Extract the (X, Y) coordinate from the center of the cell holding the provided text.  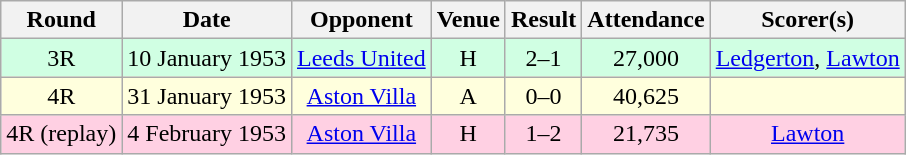
10 January 1953 (207, 58)
Opponent (361, 20)
Scorer(s) (808, 20)
Result (543, 20)
Date (207, 20)
40,625 (646, 96)
Attendance (646, 20)
Round (62, 20)
4 February 1953 (207, 134)
Leeds United (361, 58)
Ledgerton, Lawton (808, 58)
A (468, 96)
2–1 (543, 58)
21,735 (646, 134)
4R (62, 96)
27,000 (646, 58)
4R (replay) (62, 134)
Lawton (808, 134)
1–2 (543, 134)
31 January 1953 (207, 96)
0–0 (543, 96)
3R (62, 58)
Venue (468, 20)
